Provide the (x, y) coordinate of the cell's center where the given text is located.  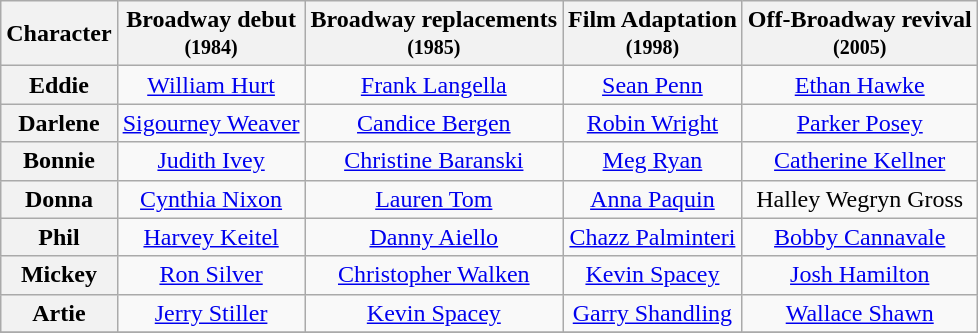
Judith Ivey (211, 161)
Bonnie (59, 161)
Film Adaptation (1998) (653, 34)
Cynthia Nixon (211, 199)
Catherine Kellner (860, 161)
Christopher Walken (434, 275)
Donna (59, 199)
Robin Wright (653, 123)
Mickey (59, 275)
Sigourney Weaver (211, 123)
Ethan Hawke (860, 85)
Off-Broadway revival (2005) (860, 34)
Wallace Shawn (860, 313)
Halley Wegryn Gross (860, 199)
Lauren Tom (434, 199)
Anna Paquin (653, 199)
Jerry Stiller (211, 313)
Darlene (59, 123)
Candice Bergen (434, 123)
Character (59, 34)
Josh Hamilton (860, 275)
Phil (59, 237)
Danny Aiello (434, 237)
Garry Shandling (653, 313)
Meg Ryan (653, 161)
Ron Silver (211, 275)
Broadway debut (1984) (211, 34)
Parker Posey (860, 123)
Chazz Palminteri (653, 237)
Harvey Keitel (211, 237)
Bobby Cannavale (860, 237)
Frank Langella (434, 85)
Christine Baranski (434, 161)
Sean Penn (653, 85)
William Hurt (211, 85)
Broadway replacements (1985) (434, 34)
Eddie (59, 85)
Artie (59, 313)
